Determine the (x, y) coordinate at the center of the cell enclosing the given text.  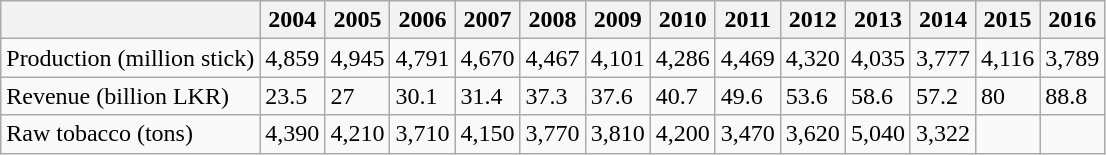
27 (358, 96)
4,200 (682, 134)
2013 (878, 20)
2010 (682, 20)
4,467 (552, 58)
2015 (1007, 20)
3,710 (422, 134)
3,470 (748, 134)
4,469 (748, 58)
4,791 (422, 58)
37.6 (618, 96)
2014 (942, 20)
49.6 (748, 96)
31.4 (488, 96)
2005 (358, 20)
2004 (292, 20)
4,150 (488, 134)
57.2 (942, 96)
5,040 (878, 134)
2012 (812, 20)
4,286 (682, 58)
4,390 (292, 134)
4,859 (292, 58)
4,210 (358, 134)
37.3 (552, 96)
3,322 (942, 134)
3,777 (942, 58)
Revenue (billion LKR) (130, 96)
40.7 (682, 96)
30.1 (422, 96)
2007 (488, 20)
3,620 (812, 134)
80 (1007, 96)
3,789 (1072, 58)
2016 (1072, 20)
4,945 (358, 58)
3,810 (618, 134)
53.6 (812, 96)
58.6 (878, 96)
3,770 (552, 134)
23.5 (292, 96)
2009 (618, 20)
4,320 (812, 58)
4,101 (618, 58)
4,035 (878, 58)
2008 (552, 20)
88.8 (1072, 96)
2006 (422, 20)
Production (million stick) (130, 58)
4,116 (1007, 58)
2011 (748, 20)
Raw tobacco (tons) (130, 134)
4,670 (488, 58)
